Return [x, y] of the center of cell containing provided text 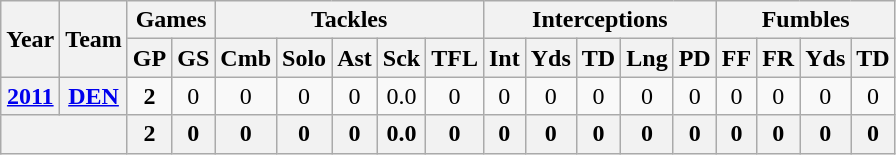
Interceptions [600, 20]
PD [694, 58]
TFL [455, 58]
Team [94, 39]
Year [30, 39]
GS [194, 58]
Int [504, 58]
Ast [355, 58]
Solo [304, 58]
Sck [401, 58]
Games [170, 20]
FF [736, 58]
GP [149, 58]
Tackles [350, 20]
Fumbles [806, 20]
Lng [647, 58]
2011 [30, 96]
DEN [94, 96]
Cmb [246, 58]
FR [778, 58]
